Find where the given text appears and provide that cell's center as (X, Y) coordinate. 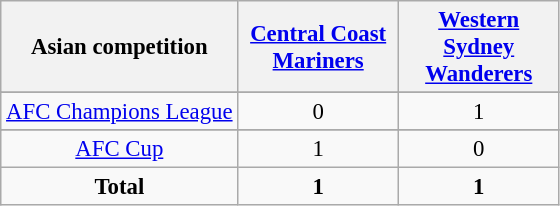
Central Coast Mariners (318, 47)
AFC Champions League (120, 112)
Asian competition (120, 47)
Total (120, 187)
AFC Cup (120, 149)
Western Sydney Wanderers (478, 47)
